Scan for the cell matching the given text and deliver its (X, Y) coordinate at center. 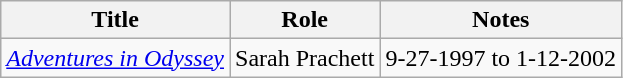
Sarah Prachett (305, 58)
Role (305, 20)
Adventures in Odyssey (116, 58)
9-27-1997 to 1-12-2002 (501, 58)
Notes (501, 20)
Title (116, 20)
